Search for the cell housing the specified text and yield its (X, Y) center coordinate. 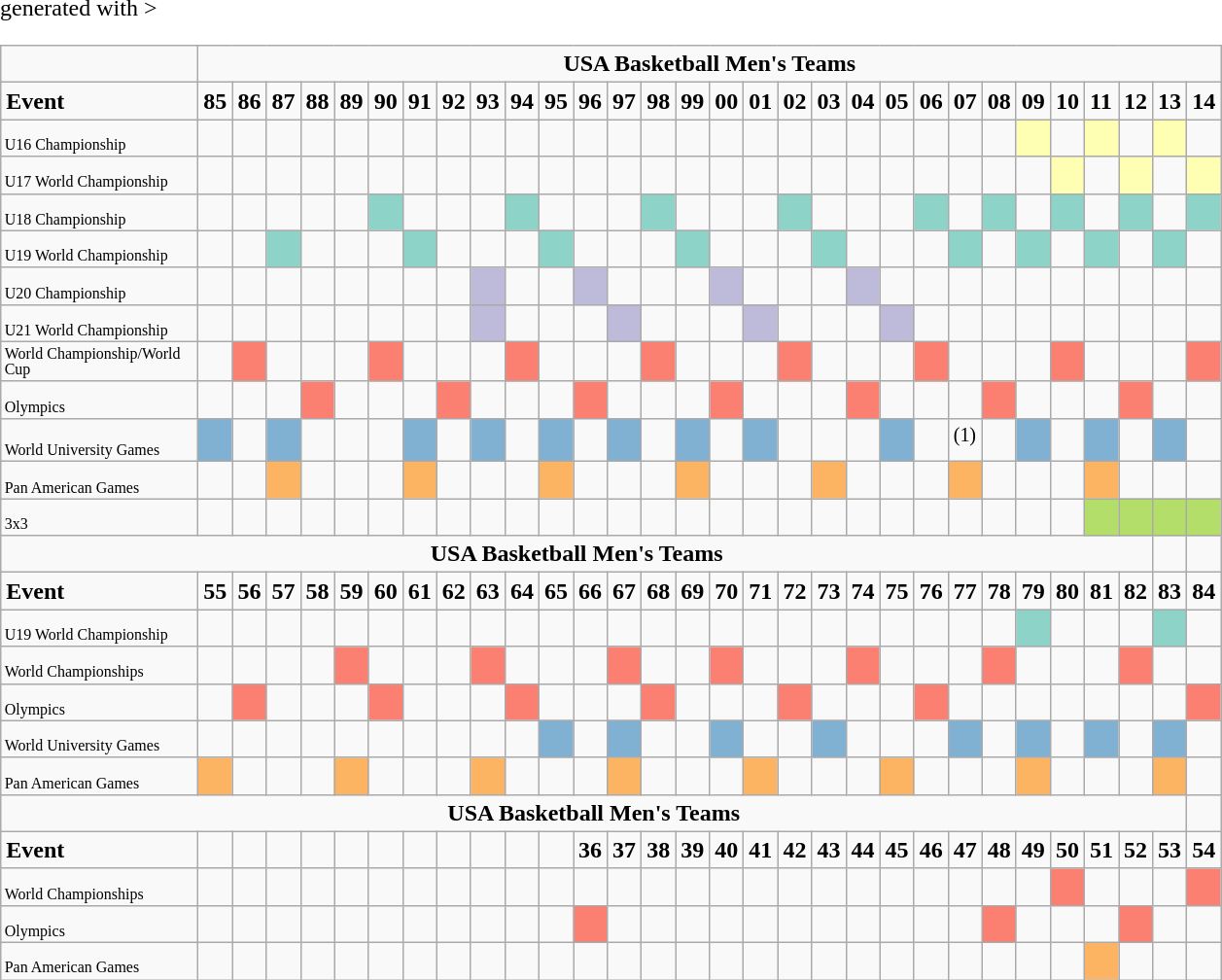
03 (828, 101)
73 (828, 591)
40 (727, 850)
91 (420, 101)
75 (896, 591)
43 (828, 850)
50 (1067, 850)
79 (1032, 591)
01 (760, 101)
94 (521, 101)
77 (964, 591)
63 (488, 591)
47 (964, 850)
90 (385, 101)
55 (216, 591)
56 (249, 591)
52 (1135, 850)
97 (624, 101)
07 (964, 101)
(1) (964, 439)
78 (999, 591)
49 (1032, 850)
09 (1032, 101)
86 (249, 101)
10 (1067, 101)
44 (863, 850)
U18 Championship (99, 212)
66 (591, 591)
71 (760, 591)
08 (999, 101)
58 (317, 591)
81 (1100, 591)
96 (591, 101)
88 (317, 101)
U20 Championship (99, 286)
04 (863, 101)
65 (556, 591)
74 (863, 591)
54 (1204, 850)
67 (624, 591)
38 (659, 850)
82 (1135, 591)
83 (1170, 591)
42 (795, 850)
99 (692, 101)
98 (659, 101)
06 (931, 101)
45 (896, 850)
13 (1170, 101)
70 (727, 591)
41 (760, 850)
85 (216, 101)
46 (931, 850)
U16 Championship (99, 138)
05 (896, 101)
12 (1135, 101)
92 (453, 101)
48 (999, 850)
00 (727, 101)
87 (284, 101)
93 (488, 101)
39 (692, 850)
53 (1170, 850)
36 (591, 850)
World Championship/World Cup (99, 362)
51 (1100, 850)
60 (385, 591)
62 (453, 591)
61 (420, 591)
59 (352, 591)
64 (521, 591)
80 (1067, 591)
57 (284, 591)
02 (795, 101)
14 (1204, 101)
69 (692, 591)
76 (931, 591)
68 (659, 591)
89 (352, 101)
37 (624, 850)
3x3 (99, 517)
U17 World Championship (99, 175)
11 (1100, 101)
72 (795, 591)
84 (1204, 591)
95 (556, 101)
U21 World Championship (99, 323)
